Identify which cell holds the provided text, then report its [x, y] central coordinate. 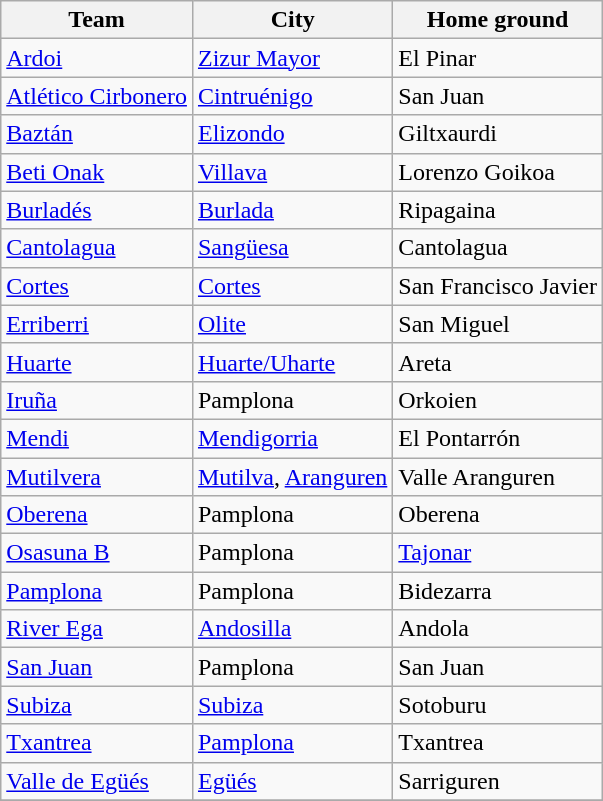
Sangüesa [292, 248]
Olite [292, 324]
Mendigorria [292, 438]
Orkoien [498, 400]
Egüés [292, 781]
Tajonar [498, 553]
Erriberri [97, 324]
River Ega [97, 629]
Ardoi [97, 58]
Burladés [97, 210]
Andosilla [292, 629]
Sotoburu [498, 705]
Zizur Mayor [292, 58]
Mendi [97, 438]
Team [97, 20]
Ripagaina [498, 210]
Home ground [498, 20]
Elizondo [292, 134]
El Pinar [498, 58]
Sarriguren [498, 781]
Baztán [97, 134]
Valle Aranguren [498, 477]
Osasuna B [97, 553]
City [292, 20]
Iruña [97, 400]
Cintruénigo [292, 96]
Atlético Cirbonero [97, 96]
Villava [292, 172]
Mutilvera [97, 477]
San Miguel [498, 324]
Lorenzo Goikoa [498, 172]
Valle de Egüés [97, 781]
Beti Onak [97, 172]
Burlada [292, 210]
Bidezarra [498, 591]
Huarte/Uharte [292, 362]
Huarte [97, 362]
Areta [498, 362]
Mutilva, Aranguren [292, 477]
San Francisco Javier [498, 286]
Andola [498, 629]
El Pontarrón [498, 438]
Giltxaurdi [498, 134]
